For the text-containing cell, return its midpoint in (x, y) coordinate format. 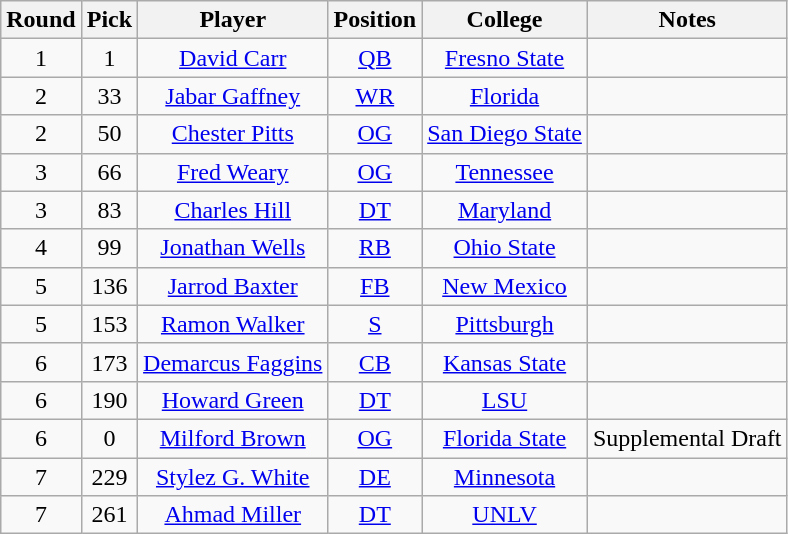
Round (41, 20)
0 (109, 438)
Ahmad Miller (233, 515)
173 (109, 362)
Stylez G. White (233, 477)
Florida State (505, 438)
153 (109, 324)
Player (233, 20)
Jabar Gaffney (233, 96)
Jonathan Wells (233, 248)
CB (375, 362)
San Diego State (505, 134)
Fresno State (505, 58)
Fred Weary (233, 172)
Minnesota (505, 477)
33 (109, 96)
Maryland (505, 210)
229 (109, 477)
FB (375, 286)
Pick (109, 20)
UNLV (505, 515)
Supplemental Draft (687, 438)
Kansas State (505, 362)
Ramon Walker (233, 324)
Ohio State (505, 248)
Milford Brown (233, 438)
DE (375, 477)
Position (375, 20)
4 (41, 248)
Pittsburgh (505, 324)
261 (109, 515)
Notes (687, 20)
Jarrod Baxter (233, 286)
Tennessee (505, 172)
QB (375, 58)
LSU (505, 400)
RB (375, 248)
66 (109, 172)
Demarcus Faggins (233, 362)
Florida (505, 96)
College (505, 20)
190 (109, 400)
S (375, 324)
WR (375, 96)
50 (109, 134)
New Mexico (505, 286)
Charles Hill (233, 210)
136 (109, 286)
99 (109, 248)
David Carr (233, 58)
Howard Green (233, 400)
Chester Pitts (233, 134)
83 (109, 210)
